Scan for the cell matching the given text and deliver its (X, Y) coordinate at center. 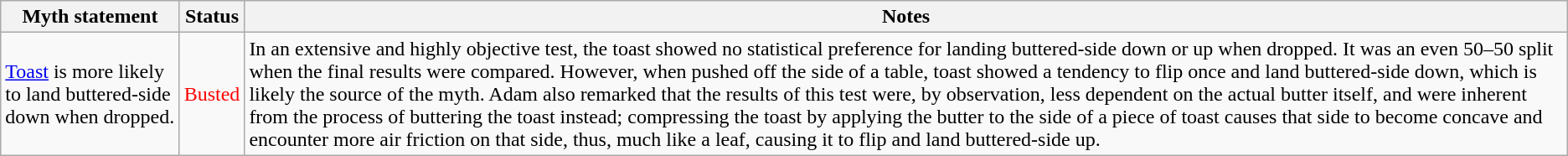
Busted (212, 94)
Myth statement (90, 17)
Status (212, 17)
Notes (906, 17)
Toast is more likely to land buttered-side down when dropped. (90, 94)
